Scan for the cell matching the given text and deliver its (x, y) coordinate at center. 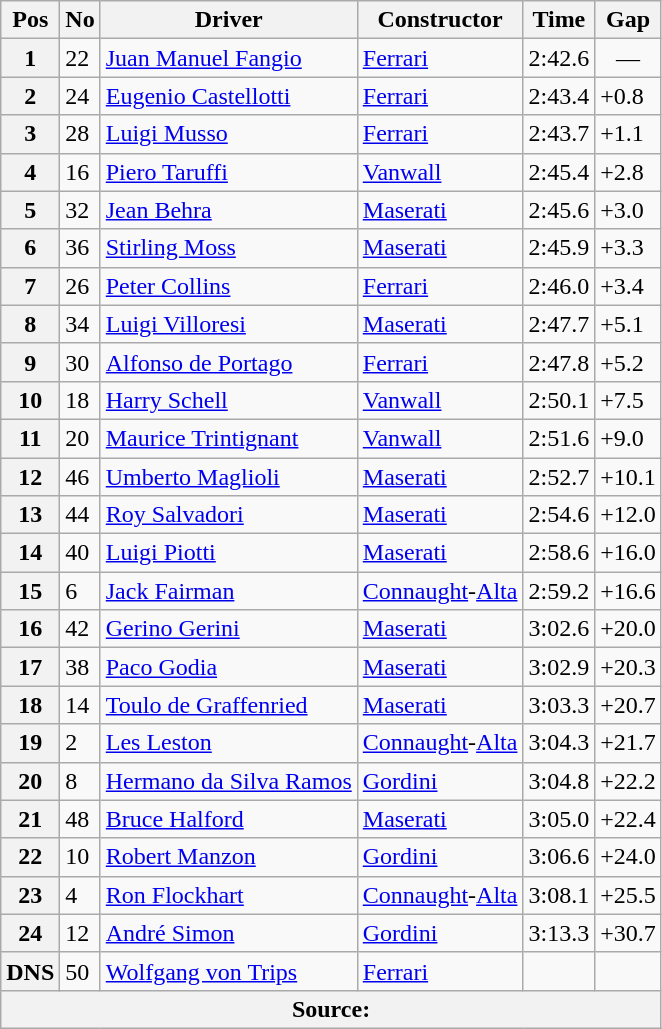
3:05.0 (559, 819)
Driver (228, 20)
Piero Taruffi (228, 172)
2:45.6 (559, 210)
No (80, 20)
7 (30, 286)
Time (559, 20)
3:08.1 (559, 895)
2:47.8 (559, 362)
Luigi Musso (228, 134)
Constructor (440, 20)
42 (80, 629)
+24.0 (628, 857)
+20.3 (628, 667)
— (628, 58)
+3.0 (628, 210)
2:58.6 (559, 553)
Source: (332, 1009)
34 (80, 324)
2:59.2 (559, 591)
48 (80, 819)
Eugenio Castellotti (228, 96)
+16.0 (628, 553)
23 (30, 895)
3:02.6 (559, 629)
30 (80, 362)
50 (80, 971)
2:43.7 (559, 134)
+1.1 (628, 134)
5 (30, 210)
13 (30, 515)
Jean Behra (228, 210)
Peter Collins (228, 286)
DNS (30, 971)
2:54.6 (559, 515)
Les Leston (228, 743)
1 (30, 58)
Toulo de Graffenried (228, 705)
+3.3 (628, 248)
+21.7 (628, 743)
+16.6 (628, 591)
+9.0 (628, 438)
3:06.6 (559, 857)
2:45.9 (559, 248)
Roy Salvadori (228, 515)
32 (80, 210)
Alfonso de Portago (228, 362)
2:43.4 (559, 96)
2:52.7 (559, 477)
3:04.3 (559, 743)
Gap (628, 20)
+10.1 (628, 477)
+22.4 (628, 819)
3:03.3 (559, 705)
+20.0 (628, 629)
Hermano da Silva Ramos (228, 781)
3:04.8 (559, 781)
+30.7 (628, 933)
2:42.6 (559, 58)
André Simon (228, 933)
Juan Manuel Fangio (228, 58)
+20.7 (628, 705)
2:51.6 (559, 438)
26 (80, 286)
Gerino Gerini (228, 629)
15 (30, 591)
+2.8 (628, 172)
Umberto Maglioli (228, 477)
Pos (30, 20)
46 (80, 477)
Harry Schell (228, 400)
44 (80, 515)
3:13.3 (559, 933)
+3.4 (628, 286)
3 (30, 134)
9 (30, 362)
17 (30, 667)
2:50.1 (559, 400)
+22.2 (628, 781)
40 (80, 553)
+12.0 (628, 515)
2:45.4 (559, 172)
28 (80, 134)
+5.1 (628, 324)
Jack Fairman (228, 591)
Bruce Halford (228, 819)
Luigi Piotti (228, 553)
2:47.7 (559, 324)
38 (80, 667)
3:02.9 (559, 667)
+25.5 (628, 895)
Wolfgang von Trips (228, 971)
+5.2 (628, 362)
+0.8 (628, 96)
36 (80, 248)
19 (30, 743)
Ron Flockhart (228, 895)
2:46.0 (559, 286)
Maurice Trintignant (228, 438)
Robert Manzon (228, 857)
Stirling Moss (228, 248)
Luigi Villoresi (228, 324)
Paco Godia (228, 667)
+7.5 (628, 400)
11 (30, 438)
21 (30, 819)
